Return the [x, y] coordinate for the center point of the cell that contains the specified text.  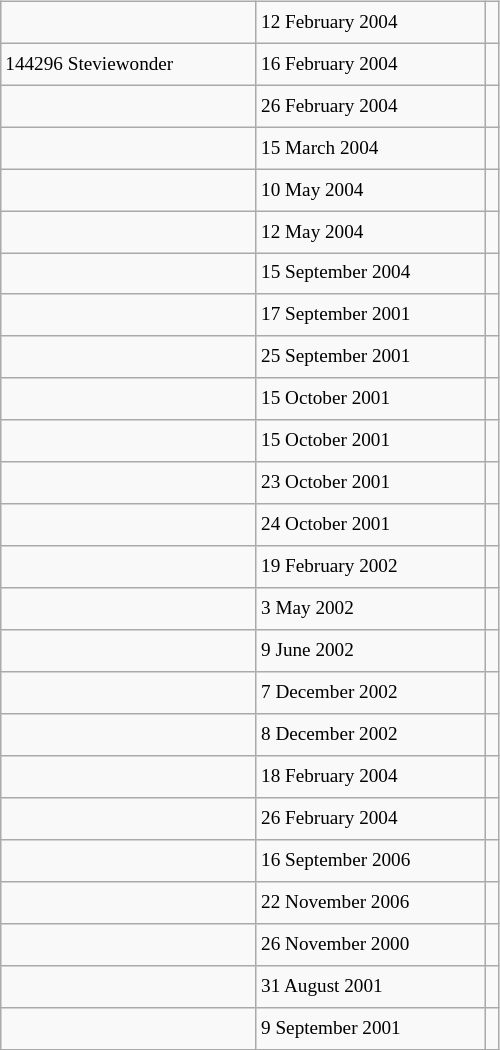
3 May 2002 [370, 609]
12 May 2004 [370, 232]
8 December 2002 [370, 735]
22 November 2006 [370, 902]
26 November 2000 [370, 944]
31 August 2001 [370, 986]
15 March 2004 [370, 148]
24 October 2001 [370, 525]
16 September 2006 [370, 861]
12 February 2004 [370, 22]
23 October 2001 [370, 483]
18 February 2004 [370, 777]
9 September 2001 [370, 1028]
7 December 2002 [370, 693]
19 February 2002 [370, 567]
15 September 2004 [370, 274]
17 September 2001 [370, 315]
9 June 2002 [370, 651]
144296 Steviewonder [129, 64]
16 February 2004 [370, 64]
25 September 2001 [370, 357]
10 May 2004 [370, 190]
